Detect which cell encompasses the target text, then output its [x, y] center coordinate. 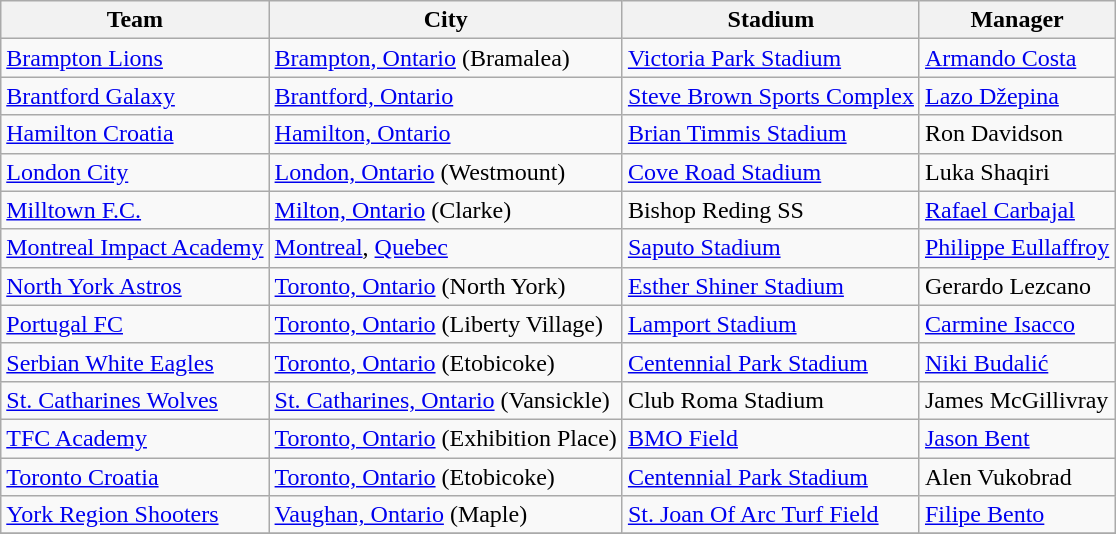
London, Ontario (Westmount) [446, 172]
Toronto Croatia [135, 477]
Brantford, Ontario [446, 96]
St. Catharines Wolves [135, 400]
London City [135, 172]
Portugal FC [135, 324]
Brampton, Ontario (Bramalea) [446, 58]
Toronto, Ontario (North York) [446, 286]
Ron Davidson [1016, 134]
Luka Shaqiri [1016, 172]
James McGillivray [1016, 400]
Lazo Džepina [1016, 96]
Carmine Isacco [1016, 324]
Toronto, Ontario (Exhibition Place) [446, 438]
Alen Vukobrad [1016, 477]
Brantford Galaxy [135, 96]
Jason Bent [1016, 438]
Victoria Park Stadium [770, 58]
St. Joan Of Arc Turf Field [770, 515]
Montreal, Quebec [446, 248]
TFC Academy [135, 438]
Stadium [770, 20]
Brian Timmis Stadium [770, 134]
Club Roma Stadium [770, 400]
Toronto, Ontario (Liberty Village) [446, 324]
Vaughan, Ontario (Maple) [446, 515]
Lamport Stadium [770, 324]
Rafael Carbajal [1016, 210]
Bishop Reding SS [770, 210]
Cove Road Stadium [770, 172]
Gerardo Lezcano [1016, 286]
Hamilton, Ontario [446, 134]
St. Catharines, Ontario (Vansickle) [446, 400]
North York Astros [135, 286]
Hamilton Croatia [135, 134]
Montreal Impact Academy [135, 248]
York Region Shooters [135, 515]
Manager [1016, 20]
Niki Budalić [1016, 362]
Serbian White Eagles [135, 362]
Team [135, 20]
Brampton Lions [135, 58]
Saputo Stadium [770, 248]
Milton, Ontario (Clarke) [446, 210]
BMO Field [770, 438]
Armando Costa [1016, 58]
Steve Brown Sports Complex [770, 96]
Philippe Eullaffroy [1016, 248]
City [446, 20]
Milltown F.C. [135, 210]
Filipe Bento [1016, 515]
Esther Shiner Stadium [770, 286]
